Output the (x, y) coordinate of the center of the cell containing the given text.  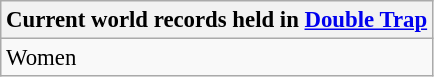
Current world records held in Double Trap (217, 20)
Women (217, 58)
